Search for the cell housing the specified text and yield its (X, Y) center coordinate. 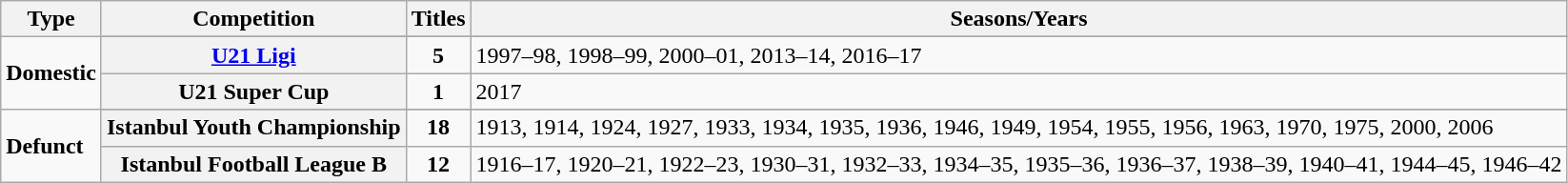
12 (438, 164)
Istanbul Youth Championship (253, 128)
1916–17, 1920–21, 1922–23, 1930–31, 1932–33, 1934–35, 1935–36, 1936–37, 1938–39, 1940–41, 1944–45, 1946–42 (1019, 164)
Competition (253, 19)
1 (438, 91)
U21 Super Cup (253, 91)
Defunct (51, 146)
Seasons/Years (1019, 19)
Istanbul Football League B (253, 164)
2017 (1019, 91)
18 (438, 128)
5 (438, 55)
1913, 1914, 1924, 1927, 1933, 1934, 1935, 1936, 1946, 1949, 1954, 1955, 1956, 1963, 1970, 1975, 2000, 2006 (1019, 128)
U21 Ligi (253, 55)
Domestic (51, 73)
1997–98, 1998–99, 2000–01, 2013–14, 2016–17 (1019, 55)
Type (51, 19)
Titles (438, 19)
